Determine the [X, Y] coordinate at the center of the cell enclosing the given text.  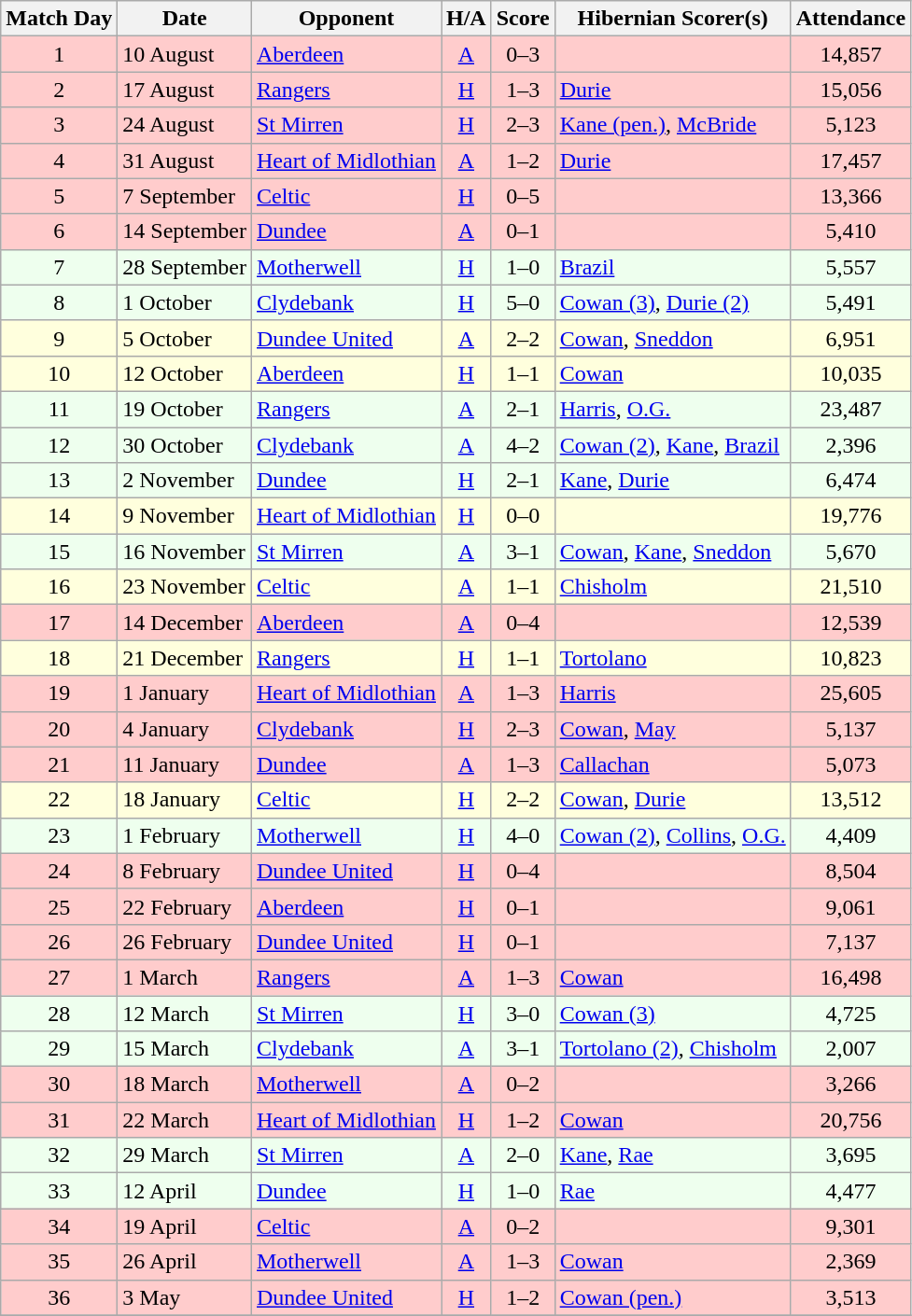
22 February [185, 906]
1 March [185, 977]
25 [60, 906]
2–0 [523, 1155]
1 October [185, 302]
22 March [185, 1120]
6 [60, 231]
20,756 [850, 1120]
17 August [185, 90]
19,776 [850, 516]
6,951 [850, 338]
Kane (pen.), McBride [672, 125]
3,513 [850, 1297]
26 [60, 942]
10 August [185, 54]
8,504 [850, 871]
10,035 [850, 373]
4 January [185, 729]
12 March [185, 1013]
2,396 [850, 445]
12 April [185, 1191]
Cowan, Sneddon [672, 338]
Match Day [60, 19]
5,557 [850, 267]
34 [60, 1226]
Rae [672, 1191]
4,409 [850, 835]
Attendance [850, 19]
8 [60, 302]
27 [60, 977]
Hibernian Scorer(s) [672, 19]
29 March [185, 1155]
5,137 [850, 729]
Brazil [672, 267]
5 October [185, 338]
14 September [185, 231]
Cowan, Kane, Sneddon [672, 552]
Tortolano [672, 658]
26 April [185, 1262]
4,477 [850, 1191]
Score [523, 19]
13,366 [850, 196]
Harris [672, 693]
31 [60, 1120]
12,539 [850, 623]
33 [60, 1191]
Cowan (pen.) [672, 1297]
Kane, Durie [672, 481]
24 August [185, 125]
1 February [185, 835]
14 December [185, 623]
22 [60, 800]
19 April [185, 1226]
10 [60, 373]
8 February [185, 871]
30 October [185, 445]
0–5 [523, 196]
5,670 [850, 552]
3 May [185, 1297]
5,073 [850, 764]
Opponent [345, 19]
25,605 [850, 693]
31 August [185, 161]
0–0 [523, 516]
18 March [185, 1085]
0–3 [523, 54]
18 January [185, 800]
23,487 [850, 409]
Date [185, 19]
2,007 [850, 1049]
14,857 [850, 54]
Callachan [672, 764]
Cowan, May [672, 729]
21,510 [850, 587]
7 September [185, 196]
5–0 [523, 302]
3,266 [850, 1085]
21 December [185, 658]
30 [60, 1085]
Cowan (2), Collins, O.G. [672, 835]
2 [60, 90]
10,823 [850, 658]
2 November [185, 481]
1 [60, 54]
13 [60, 481]
3–0 [523, 1013]
2,369 [850, 1262]
19 October [185, 409]
3 [60, 125]
9 November [185, 516]
12 October [185, 373]
14 [60, 516]
36 [60, 1297]
Cowan, Durie [672, 800]
20 [60, 729]
29 [60, 1049]
23 November [185, 587]
23 [60, 835]
26 February [185, 942]
H/A [466, 19]
Cowan (2), Kane, Brazil [672, 445]
5 [60, 196]
5,410 [850, 231]
11 [60, 409]
Kane, Rae [672, 1155]
1 January [185, 693]
17 [60, 623]
7,137 [850, 942]
15,056 [850, 90]
15 [60, 552]
4–2 [523, 445]
35 [60, 1262]
6,474 [850, 481]
4 [60, 161]
5,123 [850, 125]
13,512 [850, 800]
28 September [185, 267]
24 [60, 871]
16,498 [850, 977]
18 [60, 658]
Tortolano (2), Chisholm [672, 1049]
11 January [185, 764]
7 [60, 267]
Cowan (3) [672, 1013]
4,725 [850, 1013]
28 [60, 1013]
9,061 [850, 906]
19 [60, 693]
16 November [185, 552]
3,695 [850, 1155]
12 [60, 445]
15 March [185, 1049]
21 [60, 764]
9 [60, 338]
Cowan (3), Durie (2) [672, 302]
5,491 [850, 302]
9,301 [850, 1226]
32 [60, 1155]
Chisholm [672, 587]
4–0 [523, 835]
17,457 [850, 161]
Harris, O.G. [672, 409]
16 [60, 587]
